From the cell containing the given text, extract its center point as (x, y) coordinate. 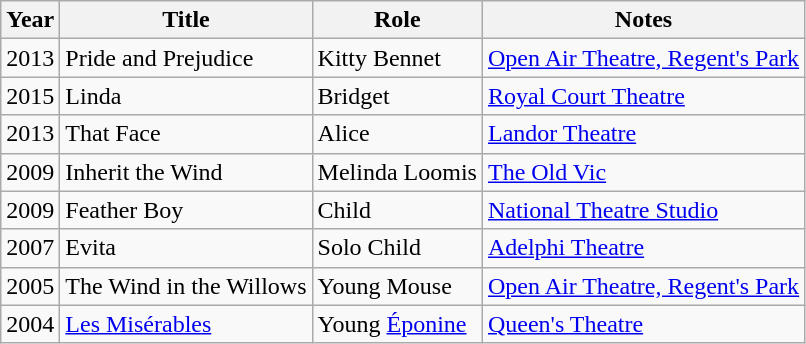
Adelphi Theatre (643, 248)
Linda (186, 96)
Royal Court Theatre (643, 96)
Queen's Theatre (643, 324)
Inherit the Wind (186, 172)
Year (30, 20)
Landor Theatre (643, 134)
Feather Boy (186, 210)
Young Mouse (397, 286)
The Wind in the Willows (186, 286)
2005 (30, 286)
2004 (30, 324)
The Old Vic (643, 172)
Notes (643, 20)
Bridget (397, 96)
Young Éponine (397, 324)
That Face (186, 134)
Evita (186, 248)
National Theatre Studio (643, 210)
2015 (30, 96)
Melinda Loomis (397, 172)
Title (186, 20)
Alice (397, 134)
Role (397, 20)
2007 (30, 248)
Pride and Prejudice (186, 58)
Les Misérables (186, 324)
Child (397, 210)
Solo Child (397, 248)
Kitty Bennet (397, 58)
